Search for the cell housing the specified text and yield its (X, Y) center coordinate. 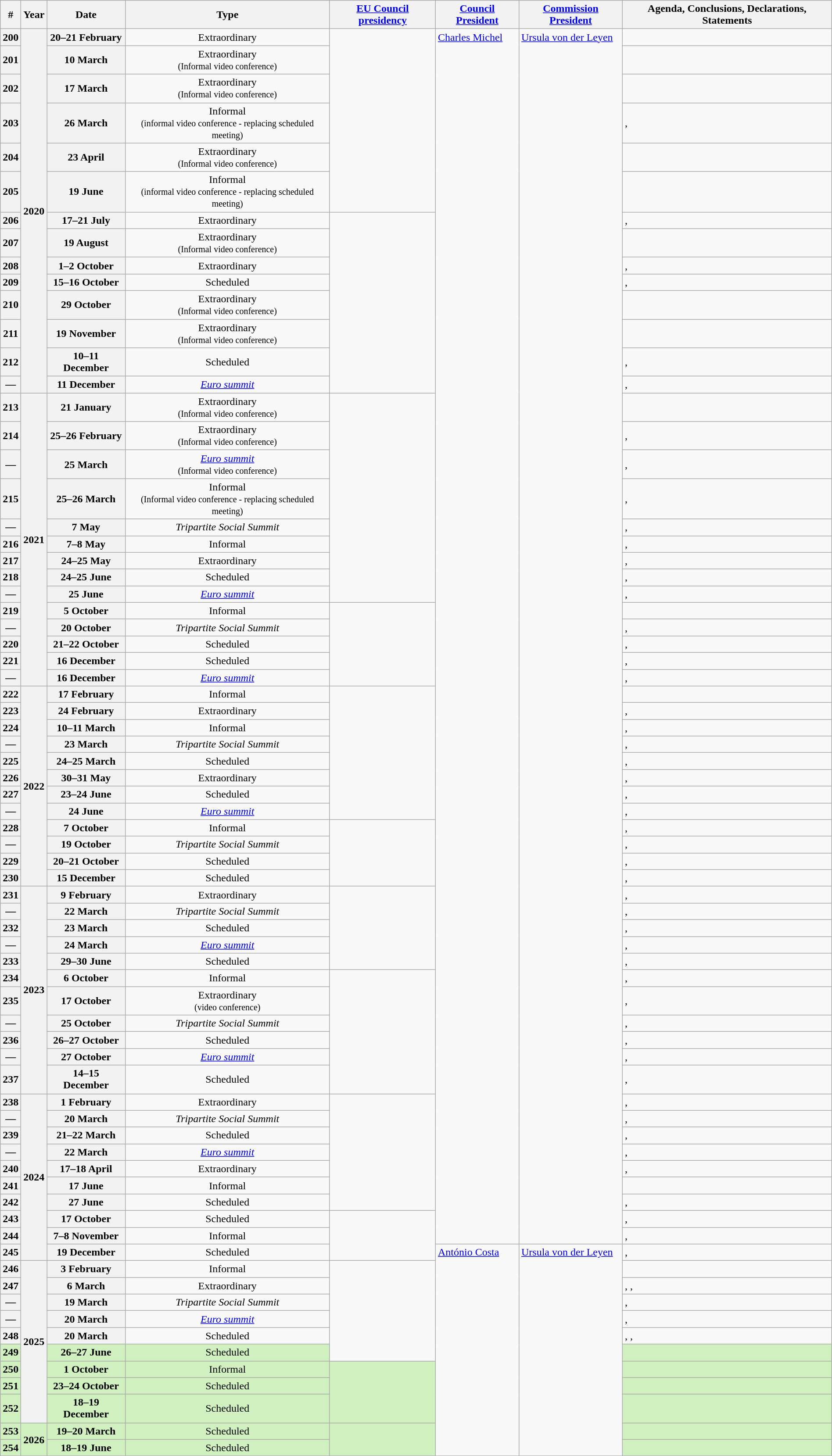
243 (11, 1219)
233 (11, 962)
228 (11, 828)
226 (11, 778)
236 (11, 1040)
203 (11, 123)
Year (34, 15)
25 June (86, 594)
248 (11, 1336)
19 December (86, 1252)
17 February (86, 694)
15–16 October (86, 282)
24 February (86, 711)
29–30 June (86, 962)
15 December (86, 878)
1 October (86, 1369)
251 (11, 1386)
18–19 December (86, 1408)
7–8 November (86, 1236)
2020 (34, 211)
11 December (86, 385)
241 (11, 1185)
231 (11, 894)
206 (11, 220)
217 (11, 561)
216 (11, 544)
6 March (86, 1286)
232 (11, 928)
# (11, 15)
25 October (86, 1023)
212 (11, 362)
26 March (86, 123)
19 November (86, 333)
29 October (86, 304)
20–21 October (86, 861)
17–21 July (86, 220)
Agenda, Conclusions, Declarations, Statements (727, 15)
30–31 May (86, 778)
23–24 June (86, 794)
19 June (86, 192)
201 (11, 60)
227 (11, 794)
19–20 March (86, 1431)
2023 (34, 990)
1–2 October (86, 265)
214 (11, 436)
7–8 May (86, 544)
25–26 February (86, 436)
Ursula von der Leyen (570, 637)
Council President (477, 15)
242 (11, 1202)
202 (11, 89)
10–11 December (86, 362)
218 (11, 577)
208 (11, 265)
3 February (86, 1269)
Euro summit(Informal video conference) (227, 464)
237 (11, 1079)
223 (11, 711)
240 (11, 1169)
252 (11, 1408)
26–27 June (86, 1352)
2025 (34, 1342)
207 (11, 243)
250 (11, 1369)
24 June (86, 811)
6 October (86, 978)
27 June (86, 1202)
Type (227, 15)
21–22 October (86, 644)
19 August (86, 243)
253 (11, 1431)
235 (11, 1001)
221 (11, 661)
205 (11, 192)
25 March (86, 464)
245 (11, 1252)
7 October (86, 828)
24–25 March (86, 761)
210 (11, 304)
21–22 March (86, 1135)
21 January (86, 407)
19 March (86, 1302)
224 (11, 728)
5 October (86, 611)
2021 (34, 540)
209 (11, 282)
213 (11, 407)
27 October (86, 1057)
24–25 May (86, 561)
24 March (86, 944)
19 October (86, 844)
2026 (34, 1439)
254 (11, 1448)
200 (11, 37)
246 (11, 1269)
14–15 December (86, 1079)
24–25 June (86, 577)
2024 (34, 1177)
249 (11, 1352)
9 February (86, 894)
229 (11, 861)
10 March (86, 60)
238 (11, 1102)
222 (11, 694)
Extraordinary(video conference) (227, 1001)
20 October (86, 627)
18–19 June (86, 1448)
1 February (86, 1102)
20–21 February (86, 37)
204 (11, 157)
17 March (86, 89)
7 May (86, 527)
244 (11, 1236)
239 (11, 1135)
215 (11, 499)
23–24 October (86, 1386)
Commission President (570, 15)
EU Council presidency (383, 15)
17–18 April (86, 1169)
26–27 October (86, 1040)
247 (11, 1286)
Charles Michel (477, 637)
234 (11, 978)
17 June (86, 1185)
211 (11, 333)
Informal(Informal video conference - replacing scheduled meeting) (227, 499)
220 (11, 644)
25–26 March (86, 499)
23 April (86, 157)
219 (11, 611)
2022 (34, 786)
230 (11, 878)
225 (11, 761)
10–11 March (86, 728)
Date (86, 15)
